Identify which cell holds the provided text, then report its (x, y) central coordinate. 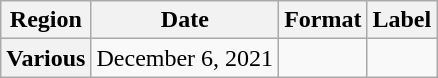
Date (185, 20)
Label (402, 20)
Region (46, 20)
December 6, 2021 (185, 58)
Various (46, 58)
Format (323, 20)
